Provide the (x, y) coordinate of the cell's center where the given text is located.  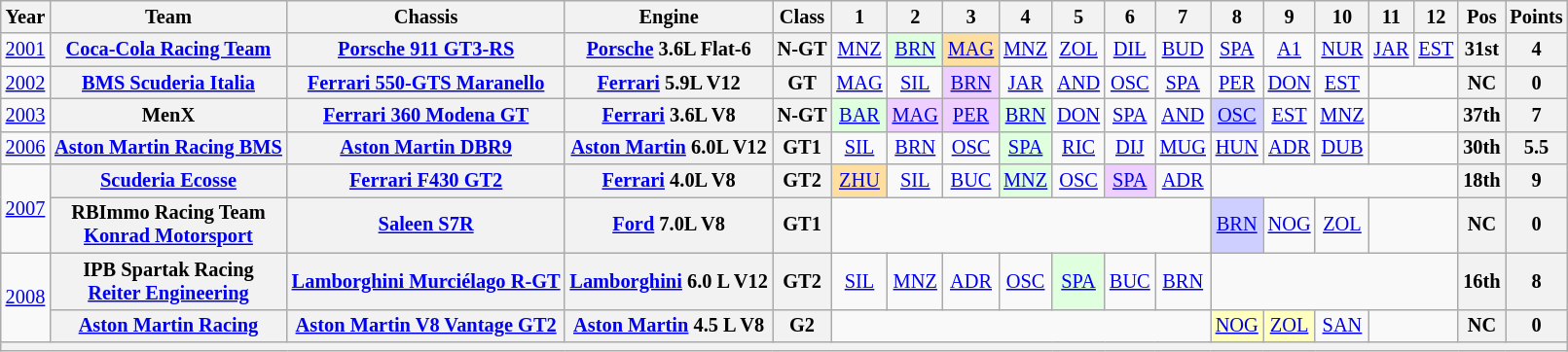
Class (802, 17)
1 (858, 17)
2003 (25, 115)
Aston Martin V8 Vantage GT2 (426, 326)
Aston Martin 4.5 L V8 (668, 326)
37th (1481, 115)
SAN (1341, 326)
DIL (1130, 50)
DIJ (1130, 148)
RIC (1078, 148)
10 (1341, 17)
5 (1078, 17)
A1 (1290, 50)
Ferrari 5.9L V12 (668, 83)
2001 (25, 50)
12 (1436, 17)
MenX (168, 115)
2 (915, 17)
ZHU (858, 181)
5.5 (1536, 148)
Saleen S7R (426, 225)
31st (1481, 50)
16th (1481, 281)
Aston Martin 6.0L V12 (668, 148)
Coca-Cola Racing Team (168, 50)
Ferrari 360 Modena GT (426, 115)
Aston Martin Racing BMS (168, 148)
BUD (1184, 50)
Team (168, 17)
Ford 7.0L V8 (668, 225)
Pos (1481, 17)
IPB Spartak RacingReiter Engineering (168, 281)
Porsche 911 GT3-RS (426, 50)
3 (971, 17)
Aston Martin DBR9 (426, 148)
Points (1536, 17)
2008 (25, 298)
BMS Scuderia Italia (168, 83)
MUG (1184, 148)
2007 (25, 208)
Chassis (426, 17)
GT (802, 83)
2002 (25, 83)
Engine (668, 17)
G2 (802, 326)
Year (25, 17)
2006 (25, 148)
11 (1391, 17)
RBImmo Racing TeamKonrad Motorsport (168, 225)
18th (1481, 181)
30th (1481, 148)
Ferrari F430 GT2 (426, 181)
6 (1130, 17)
Ferrari 3.6L V8 (668, 115)
Ferrari 4.0L V8 (668, 181)
Lamborghini 6.0 L V12 (668, 281)
Lamborghini Murciélago R-GT (426, 281)
DUB (1341, 148)
Porsche 3.6L Flat-6 (668, 50)
HUN (1237, 148)
Scuderia Ecosse (168, 181)
Ferrari 550-GTS Maranello (426, 83)
BAR (858, 115)
NUR (1341, 50)
Aston Martin Racing (168, 326)
